Pinpoint the cell where the given text exists, returning its [x, y] midpoint coordinate. 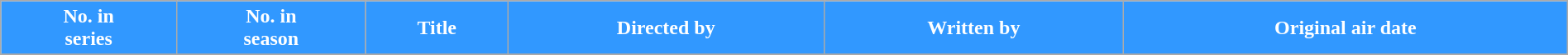
Written by [973, 28]
Original air date [1345, 28]
No. inseason [271, 28]
No. inseries [89, 28]
Directed by [666, 28]
Title [437, 28]
